Return the (X, Y) coordinate for the center point of the cell that contains the specified text.  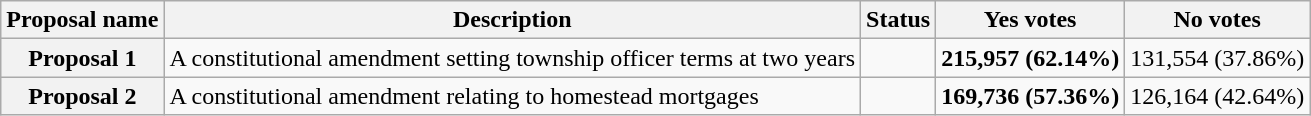
Status (898, 20)
Yes votes (1030, 20)
Proposal name (82, 20)
215,957 (62.14%) (1030, 58)
131,554 (37.86%) (1218, 58)
Proposal 1 (82, 58)
A constitutional amendment setting township officer terms at two years (512, 58)
169,736 (57.36%) (1030, 96)
Proposal 2 (82, 96)
126,164 (42.64%) (1218, 96)
Description (512, 20)
No votes (1218, 20)
A constitutional amendment relating to homestead mortgages (512, 96)
